Pinpoint the cell where the given text exists, returning its [X, Y] midpoint coordinate. 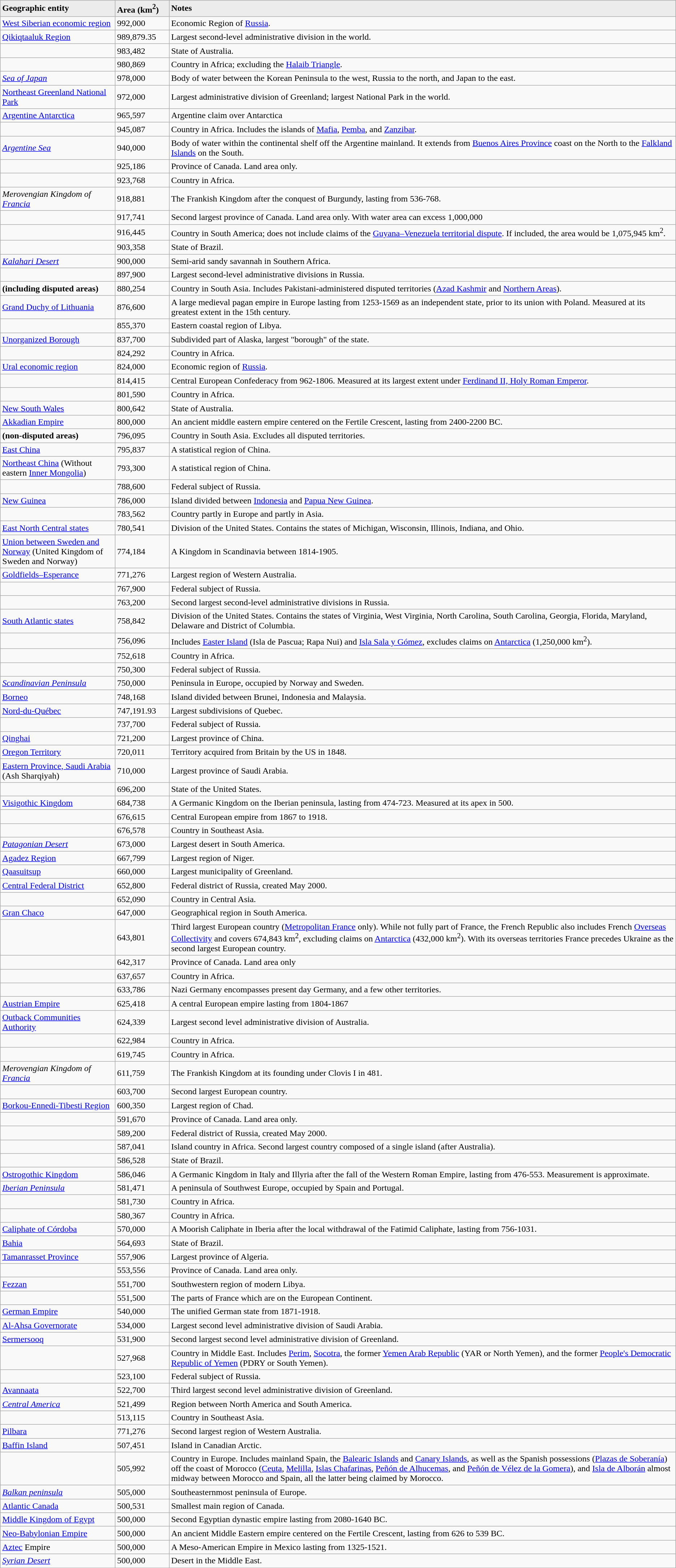
Argentine Sea [58, 148]
551,700 [142, 1284]
Middle Kingdom of Egypt [58, 1520]
Kalahari Desert [58, 261]
Geographical region in South America. [422, 913]
720,011 [142, 752]
637,657 [142, 976]
Country in South Asia. Includes Pakistani-administered disputed territories (Azad Kashmir and Northern Areas). [422, 289]
An ancient Middle Eastern empire centered on the Fertile Crescent, lasting from 626 to 539 BC. [422, 1533]
Second Egyptian dynastic empire lasting from 2080-1640 BC. [422, 1520]
Northeast Greenland National Park [58, 97]
Largest province of Saudi Arabia. [422, 771]
Eastern coastal region of Libya. [422, 326]
611,759 [142, 1073]
Eastern Province, Saudi Arabia (Ash Sharqiyah) [58, 771]
A Germanic Kingdom on the Iberian peninsula, lasting from 474-723. Measured at its apex in 500. [422, 803]
633,786 [142, 990]
Aztec Empire [58, 1547]
Syrian Desert [58, 1561]
774,184 [142, 551]
Notes [422, 9]
737,700 [142, 724]
801,590 [142, 394]
696,200 [142, 789]
South Atlantic states [58, 621]
Borkou-Ennedi-Tibesti Region [58, 1105]
667,799 [142, 858]
A Germanic Kingdom in Italy and Illyria after the fall of the Western Roman Empire, lasting from 476-553. Measurement is approximate. [422, 1174]
Akkadian Empire [58, 422]
795,837 [142, 450]
Ural economic region [58, 367]
500,531 [142, 1506]
978,000 [142, 78]
586,528 [142, 1160]
Largest second level administrative division of Saudi Arabia. [422, 1325]
Southwestern region of modern Libya. [422, 1284]
Largest subdivisions of Quebec. [422, 711]
New Guinea [58, 501]
The unified German state from 1871-1918. [422, 1312]
The parts of France which are on the European Continent. [422, 1298]
747,191.93 [142, 711]
Second largest second level administrative division of Greenland. [422, 1339]
642,317 [142, 962]
992,000 [142, 23]
Visigothic Kingdom [58, 803]
824,292 [142, 353]
758,842 [142, 621]
824,000 [142, 367]
Peninsula in Europe, occupied by Norway and Sweden. [422, 683]
Largest second-level administrative division in the world. [422, 37]
721,200 [142, 738]
553,556 [142, 1270]
916,445 [142, 233]
Argentine claim over Antarctica [422, 116]
540,000 [142, 1312]
Largest second-level administrative divisions in Russia. [422, 275]
752,618 [142, 656]
Qikiqtaaluk Region [58, 37]
State of the United States. [422, 789]
German Empire [58, 1312]
Goldfields–Esperance [58, 575]
600,350 [142, 1105]
Northeast China (Without eastern Inner Mongolia) [58, 468]
(non-disputed areas) [58, 436]
837,700 [142, 339]
Central European Confederacy from 962-1806. Measured at its largest extent under Ferdinand II, Holy Roman Emperor. [422, 381]
796,095 [142, 436]
940,000 [142, 148]
Country partly in Europe and partly in Asia. [422, 514]
684,738 [142, 803]
Largest region of Niger. [422, 858]
A Moorish Caliphate in Iberia after the local withdrawal of the Fatimid Caliphate, lasting from 756-1031. [422, 1229]
Qinghai [58, 738]
Economic region of Russia. [422, 367]
624,339 [142, 1022]
Country in Africa. Includes the islands of Mafia, Pemba, and Zanzibar. [422, 129]
880,254 [142, 289]
Al-Ahsa Governorate [58, 1325]
Island country in Africa. Second largest country composed of a single island (after Australia). [422, 1147]
Borneo [58, 697]
Southeasternmost peninsula of Europe. [422, 1492]
Neo-Babylonian Empire [58, 1533]
660,000 [142, 872]
580,367 [142, 1216]
(including disputed areas) [58, 289]
603,700 [142, 1092]
522,700 [142, 1390]
945,087 [142, 129]
855,370 [142, 326]
Caliphate of Córdoba [58, 1229]
750,300 [142, 670]
Second largest second-level administrative divisions in Russia. [422, 602]
Qaasuitsup [58, 872]
676,578 [142, 831]
Balkan peninsula [58, 1492]
Agadez Region [58, 858]
551,500 [142, 1298]
Body of water between the Korean Peninsula to the west, Russia to the north, and Japan to the east. [422, 78]
Gran Chaco [58, 913]
900,000 [142, 261]
Grand Duchy of Lithuania [58, 307]
505,000 [142, 1492]
Largest region of Western Australia. [422, 575]
589,200 [142, 1133]
676,615 [142, 817]
903,358 [142, 247]
814,415 [142, 381]
Largest desert in South America. [422, 844]
Island divided between Indonesia and Papua New Guinea. [422, 501]
A central European empire lasting from 1804-1867 [422, 1004]
An ancient middle eastern empire centered on the Fertile Crescent, lasting from 2400-2200 BC. [422, 422]
The Frankish Kingdom after the conquest of Burgundy, lasting from 536-768. [422, 199]
A peninsula of Southwest Europe, occupied by Spain and Portugal. [422, 1188]
A Meso-American Empire in Mexico lasting from 1325-1521. [422, 1547]
Austrian Empire [58, 1004]
767,900 [142, 589]
647,000 [142, 913]
800,000 [142, 422]
591,670 [142, 1119]
619,745 [142, 1054]
Region between North America and South America. [422, 1404]
Pilbara [58, 1431]
Country in South America; does not include claims of the Guyana–Venezuela territorial dispute. If included, the area would be 1,075,945 km2. [422, 233]
780,541 [142, 528]
Second largest European country. [422, 1092]
622,984 [142, 1041]
923,768 [142, 180]
586,046 [142, 1174]
965,597 [142, 116]
Central European empire from 1867 to 1918. [422, 817]
800,642 [142, 408]
786,000 [142, 501]
507,451 [142, 1445]
Smallest main region of Canada. [422, 1506]
Nord-du-Québec [58, 711]
980,869 [142, 64]
Central Federal District [58, 885]
Unorganized Borough [58, 339]
Third largest second level administrative division of Greenland. [422, 1390]
710,000 [142, 771]
564,693 [142, 1243]
East China [58, 450]
989,879.35 [142, 37]
587,041 [142, 1147]
Tamanrasset Province [58, 1257]
756,096 [142, 641]
918,881 [142, 199]
Iberian Peninsula [58, 1188]
Province of Canada. Land area only [422, 962]
Argentine Antarctica [58, 116]
Patagonian Desert [58, 844]
Atlantic Canada [58, 1506]
The Frankish Kingdom at its founding under Clovis I in 481. [422, 1073]
897,900 [142, 275]
531,900 [142, 1339]
Outback Communities Authority [58, 1022]
557,906 [142, 1257]
Ostrogothic Kingdom [58, 1174]
652,800 [142, 885]
East North Central states [58, 528]
581,471 [142, 1188]
505,992 [142, 1469]
925,186 [142, 166]
Desert in the Middle East. [422, 1561]
Geographic entity [58, 9]
750,000 [142, 683]
534,000 [142, 1325]
Semi-arid sandy savannah in Southern Africa. [422, 261]
Avannaata [58, 1390]
Nazi Germany encompasses present day Germany, and a few other territories. [422, 990]
New South Wales [58, 408]
Oregon Territory [58, 752]
Second largest province of Canada. Land area only. With water area can excess 1,000,000 [422, 217]
West Siberian economic region [58, 23]
521,499 [142, 1404]
Second largest region of Western Australia. [422, 1431]
Country in South Asia. Excludes all disputed territories. [422, 436]
Scandinavian Peninsula [58, 683]
Economic Region of Russia. [422, 23]
Sermersooq [58, 1339]
Country in Africa; excluding the Halaib Triangle. [422, 64]
876,600 [142, 307]
Bahia [58, 1243]
793,300 [142, 468]
Division of the United States. Contains the states of Michigan, Wisconsin, Illinois, Indiana, and Ohio. [422, 528]
570,000 [142, 1229]
673,000 [142, 844]
Largest province of China. [422, 738]
917,741 [142, 217]
Baffin Island [58, 1445]
748,168 [142, 697]
Fezzan [58, 1284]
Sea of Japan [58, 78]
Largest second level administrative division of Australia. [422, 1022]
983,482 [142, 51]
Largest administrative division of Greenland; largest National Park in the world. [422, 97]
788,600 [142, 487]
Includes Easter Island (Isla de Pascua; Rapa Nui) and Isla Sala y Gómez, excludes claims on Antarctica (1,250,000 km2). [422, 641]
Largest municipality of Greenland. [422, 872]
783,562 [142, 514]
652,090 [142, 899]
Country in Central Asia. [422, 899]
A Kingdom in Scandinavia between 1814-1905. [422, 551]
Island divided between Brunei, Indonesia and Malaysia. [422, 697]
Central America [58, 1404]
Largest region of Chad. [422, 1105]
513,115 [142, 1417]
Territory acquired from Britain by the US in 1848. [422, 752]
523,100 [142, 1376]
Island in Canadian Arctic. [422, 1445]
643,801 [142, 937]
Union between Sweden and Norway (United Kingdom of Sweden and Norway) [58, 551]
Area (km2) [142, 9]
972,000 [142, 97]
Subdivided part of Alaska, largest "borough" of the state. [422, 339]
527,968 [142, 1358]
763,200 [142, 602]
Largest province of Algeria. [422, 1257]
625,418 [142, 1004]
581,730 [142, 1202]
